Scan for the cell matching the given text and deliver its [x, y] coordinate at center. 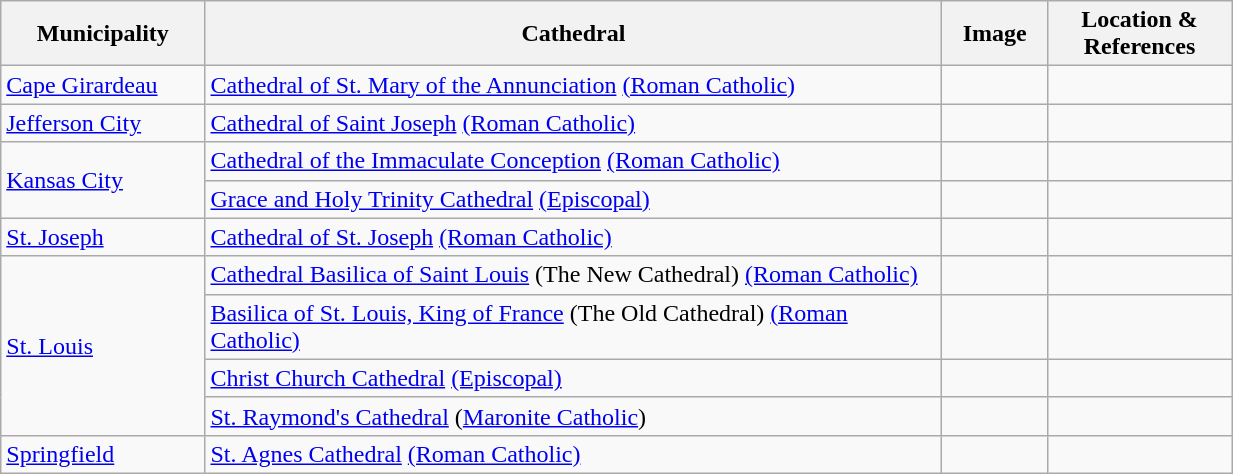
Image [995, 34]
Springfield [103, 454]
Cathedral of Saint Joseph (Roman Catholic) [574, 123]
Cathedral of St. Joseph (Roman Catholic) [574, 237]
St. Raymond's Cathedral (Maronite Catholic) [574, 416]
St. Joseph [103, 237]
Cathedral Basilica of Saint Louis (The New Cathedral) (Roman Catholic) [574, 275]
Cathedral [574, 34]
Municipality [103, 34]
Grace and Holy Trinity Cathedral (Episcopal) [574, 199]
Cathedral of St. Mary of the Annunciation (Roman Catholic) [574, 85]
St. Louis [103, 346]
Cape Girardeau [103, 85]
Location & References [1139, 34]
Jefferson City [103, 123]
Basilica of St. Louis, King of France (The Old Cathedral) (Roman Catholic) [574, 326]
St. Agnes Cathedral (Roman Catholic) [574, 454]
Cathedral of the Immaculate Conception (Roman Catholic) [574, 161]
Christ Church Cathedral (Episcopal) [574, 378]
Kansas City [103, 180]
